Return [X, Y] of the center of cell containing provided text 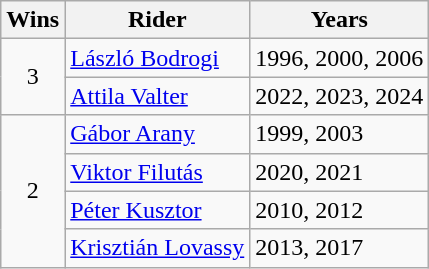
1996, 2000, 2006 [340, 58]
Viktor Filutás [158, 172]
2020, 2021 [340, 172]
1999, 2003 [340, 134]
2010, 2012 [340, 210]
2022, 2023, 2024 [340, 96]
Péter Kusztor [158, 210]
Gábor Arany [158, 134]
Krisztián Lovassy [158, 248]
2 [33, 191]
Years [340, 20]
Rider [158, 20]
Attila Valter [158, 96]
2013, 2017 [340, 248]
Wins [33, 20]
László Bodrogi [158, 58]
3 [33, 77]
